Return (X, Y) of the center of cell containing provided text 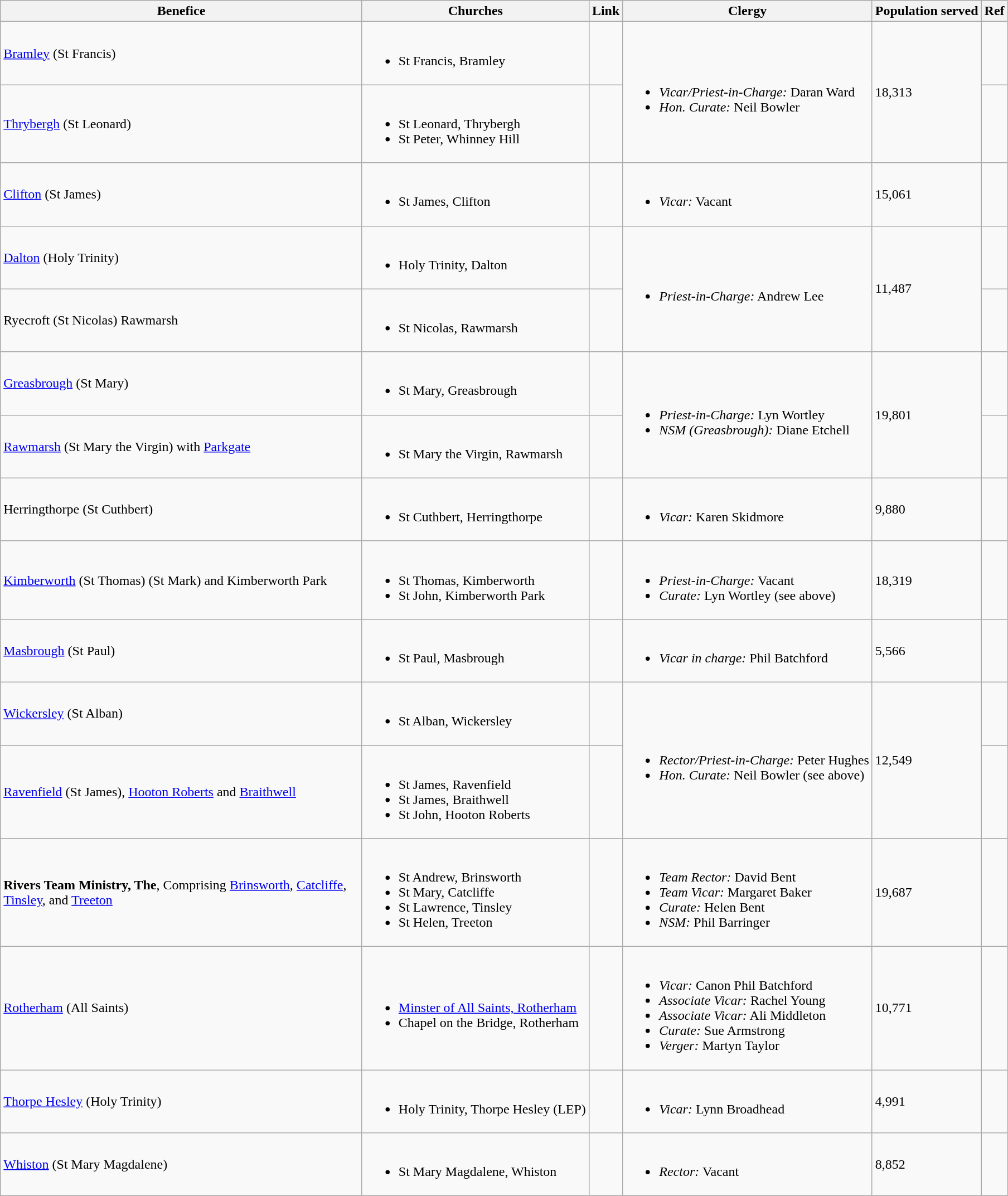
Wickersley (St Alban) (182, 714)
Team Rector: David BentTeam Vicar: Margaret BakerCurate: Helen BentNSM: Phil Barringer (747, 893)
Herringthorpe (St Cuthbert) (182, 510)
5,566 (927, 650)
Holy Trinity, Thorpe Hesley (LEP) (475, 1102)
Ref (995, 11)
19,801 (927, 415)
St Mary Magdalene, Whiston (475, 1164)
Clifton (St James) (182, 194)
8,852 (927, 1164)
Bramley (St Francis) (182, 54)
10,771 (927, 1008)
Ryecroft (St Nicolas) Rawmarsh (182, 320)
St Andrew, BrinsworthSt Mary, CatcliffeSt Lawrence, TinsleySt Helen, Treeton (475, 893)
Vicar/Priest-in-Charge: Daran WardHon. Curate: Neil Bowler (747, 93)
Rawmarsh (St Mary the Virgin) with Parkgate (182, 446)
4,991 (927, 1102)
12,549 (927, 760)
St Cuthbert, Herringthorpe (475, 510)
19,687 (927, 893)
St Mary, Greasbrough (475, 384)
Benefice (182, 11)
St Mary the Virgin, Rawmarsh (475, 446)
9,880 (927, 510)
St Paul, Masbrough (475, 650)
Priest-in-Charge: VacantCurate: Lyn Wortley (see above) (747, 580)
18,319 (927, 580)
Holy Trinity, Dalton (475, 258)
Thorpe Hesley (Holy Trinity) (182, 1102)
Vicar in charge: Phil Batchford (747, 650)
Priest-in-Charge: Andrew Lee (747, 289)
St Nicolas, Rawmarsh (475, 320)
Population served (927, 11)
15,061 (927, 194)
St Alban, Wickersley (475, 714)
Thrybergh (St Leonard) (182, 124)
18,313 (927, 93)
Kimberworth (St Thomas) (St Mark) and Kimberworth Park (182, 580)
Rector: Vacant (747, 1164)
Dalton (Holy Trinity) (182, 258)
St James, Clifton (475, 194)
Rotherham (All Saints) (182, 1008)
Link (605, 11)
St James, RavenfieldSt James, BraithwellSt John, Hooton Roberts (475, 792)
St Leonard, ThryberghSt Peter, Whinney Hill (475, 124)
11,487 (927, 289)
Ravenfield (St James), Hooton Roberts and Braithwell (182, 792)
Vicar: Karen Skidmore (747, 510)
St Francis, Bramley (475, 54)
St Thomas, KimberworthSt John, Kimberworth Park (475, 580)
Rector/Priest-in-Charge: Peter HughesHon. Curate: Neil Bowler (see above) (747, 760)
Clergy (747, 11)
Whiston (St Mary Magdalene) (182, 1164)
Churches (475, 11)
Vicar: Vacant (747, 194)
Greasbrough (St Mary) (182, 384)
Vicar: Canon Phil BatchfordAssociate Vicar: Rachel YoungAssociate Vicar: Ali MiddletonCurate: Sue ArmstrongVerger: Martyn Taylor (747, 1008)
Rivers Team Ministry, The, Comprising Brinsworth, Catcliffe, Tinsley, and Treeton (182, 893)
Priest-in-Charge: Lyn WortleyNSM (Greasbrough): Diane Etchell (747, 415)
Minster of All Saints, RotherhamChapel on the Bridge, Rotherham (475, 1008)
Masbrough (St Paul) (182, 650)
Vicar: Lynn Broadhead (747, 1102)
